Detect which cell encompasses the target text, then output its [X, Y] center coordinate. 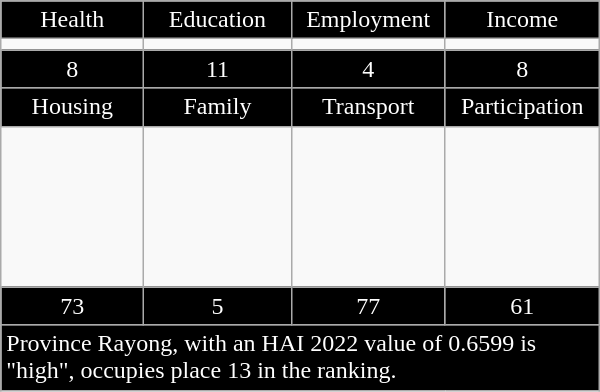
Income [522, 20]
Province Rayong, with an HAI 2022 value of 0.6599 is "high", occupies place 13 in the ranking. [300, 358]
Education [218, 20]
Participation [522, 107]
Transport [368, 107]
11 [218, 69]
Housing [72, 107]
Health [72, 20]
77 [368, 306]
Employment [368, 20]
73 [72, 306]
61 [522, 306]
Family [218, 107]
5 [218, 306]
4 [368, 69]
